Pinpoint the cell where the given text exists, returning its (X, Y) midpoint coordinate. 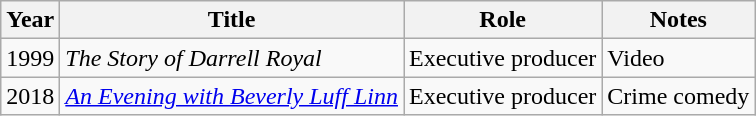
Notes (678, 20)
1999 (30, 58)
The Story of Darrell Royal (232, 58)
Crime comedy (678, 96)
Title (232, 20)
Video (678, 58)
An Evening with Beverly Luff Linn (232, 96)
Role (503, 20)
Year (30, 20)
2018 (30, 96)
